Search for the cell housing the specified text and yield its [x, y] center coordinate. 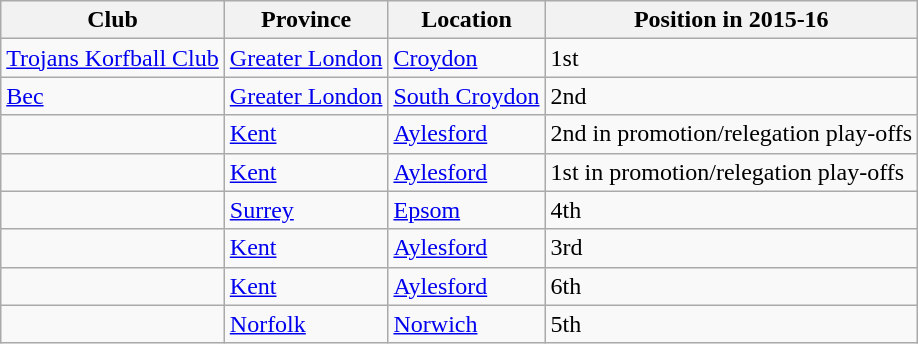
2nd [732, 96]
Location [466, 20]
Province [306, 20]
6th [732, 286]
2nd in promotion/relegation play-offs [732, 134]
1st in promotion/relegation play-offs [732, 172]
Norfolk [306, 324]
4th [732, 210]
Position in 2015-16 [732, 20]
Epsom [466, 210]
Norwich [466, 324]
1st [732, 58]
Trojans Korfball Club [113, 58]
Club [113, 20]
South Croydon [466, 96]
Croydon [466, 58]
Bec [113, 96]
5th [732, 324]
3rd [732, 248]
Surrey [306, 210]
